Determine the [X, Y] coordinate at the center of the cell enclosing the given text.  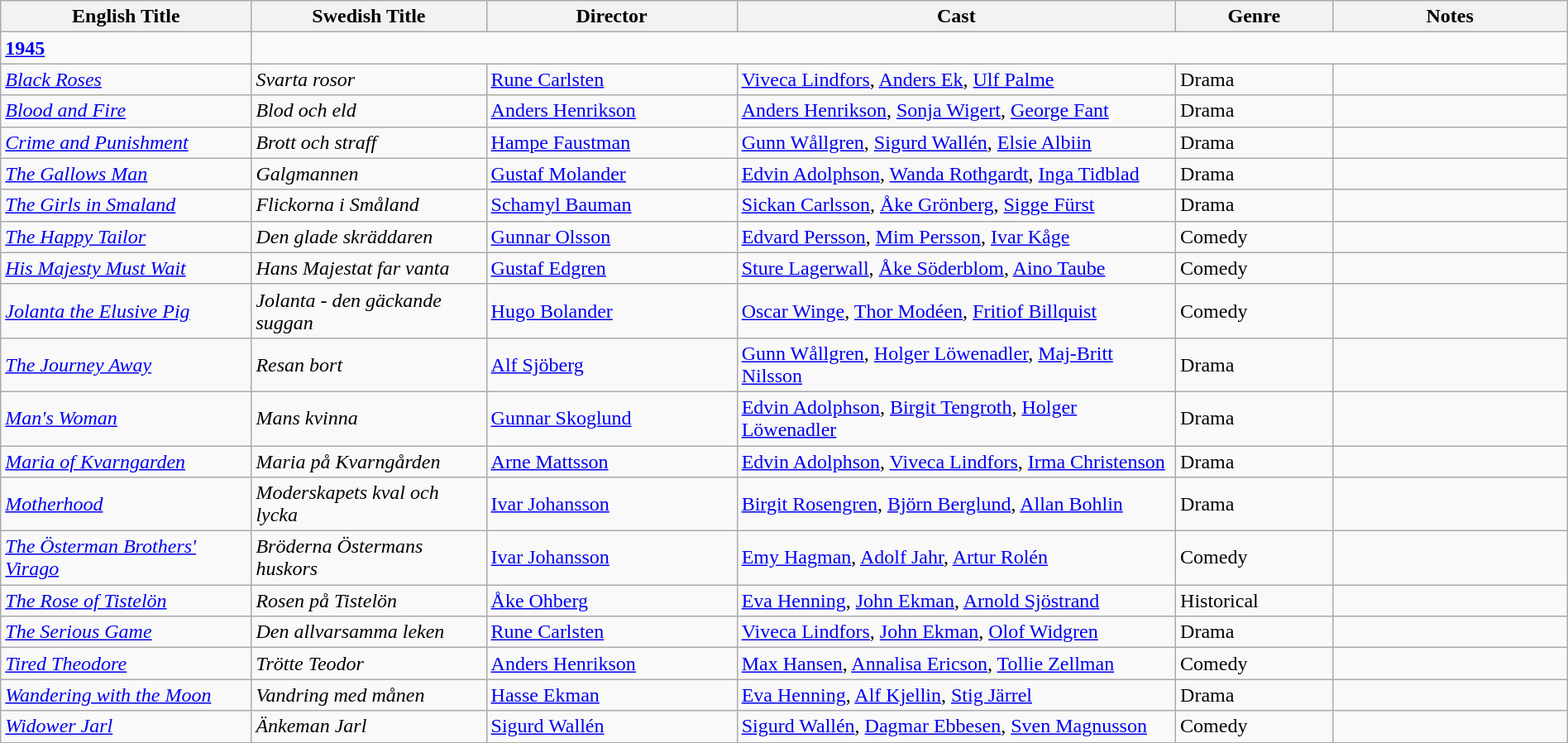
Galgmannen [369, 174]
Resan bort [369, 364]
His Majesty Must Wait [126, 268]
Sigurd Wallén, Dagmar Ebbesen, Sven Magnusson [956, 726]
Den glade skräddaren [369, 237]
Gunn Wållgren, Sigurd Wallén, Elsie Albiin [956, 142]
Viveca Lindfors, Anders Ek, Ulf Palme [956, 79]
Blod och eld [369, 111]
Eva Henning, John Ekman, Arnold Sjöstrand [956, 601]
Maria på Kvarngården [369, 461]
Den allvarsamma leken [369, 632]
The Journey Away [126, 364]
The Gallows Man [126, 174]
Max Hansen, Annalisa Ericson, Tollie Zellman [956, 664]
Oscar Winge, Thor Modéen, Fritiof Billquist [956, 311]
Hasse Ekman [612, 695]
Emy Hagman, Adolf Jahr, Artur Rolén [956, 558]
Mans kvinna [369, 419]
Notes [1450, 17]
Gunn Wållgren, Holger Löwenadler, Maj-Britt Nilsson [956, 364]
The Serious Game [126, 632]
English Title [126, 17]
Wandering with the Moon [126, 695]
The Happy Tailor [126, 237]
Åke Ohberg [612, 601]
Director [612, 17]
Edvin Adolphson, Wanda Rothgardt, Inga Tidblad [956, 174]
Svarta rosor [369, 79]
Gustaf Edgren [612, 268]
Gunnar Skoglund [612, 419]
1945 [126, 48]
Crime and Punishment [126, 142]
Änkeman Jarl [369, 726]
Sigurd Wallén [612, 726]
Bröderna Östermans huskors [369, 558]
The Österman Brothers' Virago [126, 558]
Blood and Fire [126, 111]
The Girls in Smaland [126, 205]
Moderskapets kval och lycka [369, 505]
Hans Majestat far vanta [369, 268]
Sture Lagerwall, Åke Söderblom, Aino Taube [956, 268]
Rosen på Tistelön [369, 601]
Sickan Carlsson, Åke Grönberg, Sigge Fürst [956, 205]
Jolanta the Elusive Pig [126, 311]
Edvin Adolphson, Viveca Lindfors, Irma Christenson [956, 461]
Brott och straff [369, 142]
Swedish Title [369, 17]
Edvard Persson, Mim Persson, Ivar Kåge [956, 237]
Jolanta - den gäckande suggan [369, 311]
Hampe Faustman [612, 142]
Maria of Kvarngarden [126, 461]
Tired Theodore [126, 664]
Genre [1254, 17]
Arne Mattsson [612, 461]
Gunnar Olsson [612, 237]
Eva Henning, Alf Kjellin, Stig Järrel [956, 695]
Birgit Rosengren, Björn Berglund, Allan Bohlin [956, 505]
Edvin Adolphson, Birgit Tengroth, Holger Löwenadler [956, 419]
Widower Jarl [126, 726]
Vandring med månen [369, 695]
Schamyl Bauman [612, 205]
Cast [956, 17]
Viveca Lindfors, John Ekman, Olof Widgren [956, 632]
Black Roses [126, 79]
Flickorna i Småland [369, 205]
Alf Sjöberg [612, 364]
Man's Woman [126, 419]
Motherhood [126, 505]
Hugo Bolander [612, 311]
Anders Henrikson, Sonja Wigert, George Fant [956, 111]
The Rose of Tistelön [126, 601]
Gustaf Molander [612, 174]
Trötte Teodor [369, 664]
Historical [1254, 601]
